Identify which cell holds the provided text, then report its [x, y] central coordinate. 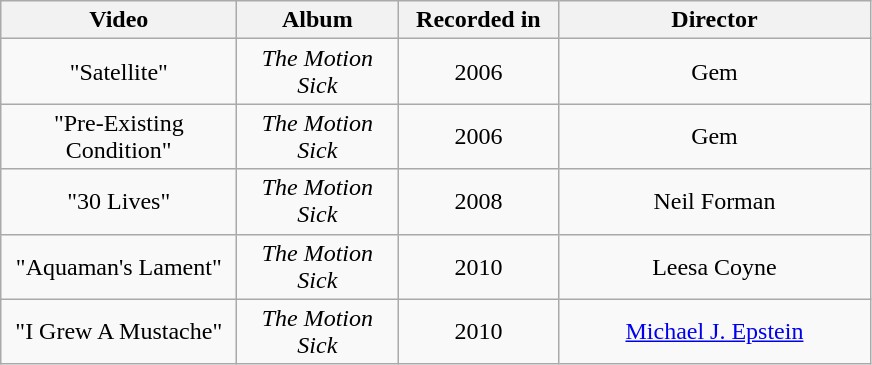
"Aquaman's Lament" [119, 266]
2008 [478, 202]
"Pre-Existing Condition" [119, 136]
Michael J. Epstein [714, 332]
"Satellite" [119, 72]
"I Grew A Mustache" [119, 332]
"30 Lives" [119, 202]
Director [714, 20]
Recorded in [478, 20]
Video [119, 20]
Album [318, 20]
Leesa Coyne [714, 266]
Neil Forman [714, 202]
